Find where the given text appears and provide that cell's center as [x, y] coordinate. 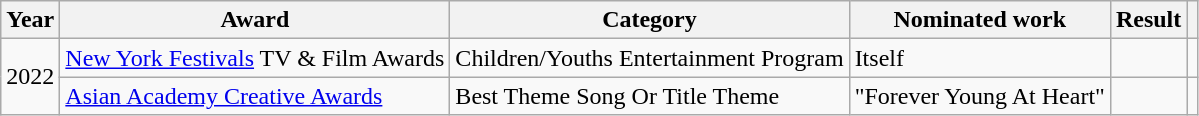
Result [1148, 20]
"Forever Young At Heart" [980, 96]
Itself [980, 58]
Nominated work [980, 20]
2022 [30, 77]
Award [255, 20]
Children/Youths Entertainment Program [650, 58]
Year [30, 20]
New York Festivals TV & Film Awards [255, 58]
Best Theme Song Or Title Theme [650, 96]
Asian Academy Creative Awards [255, 96]
Category [650, 20]
